Find where the given text appears and provide that cell's center as (x, y) coordinate. 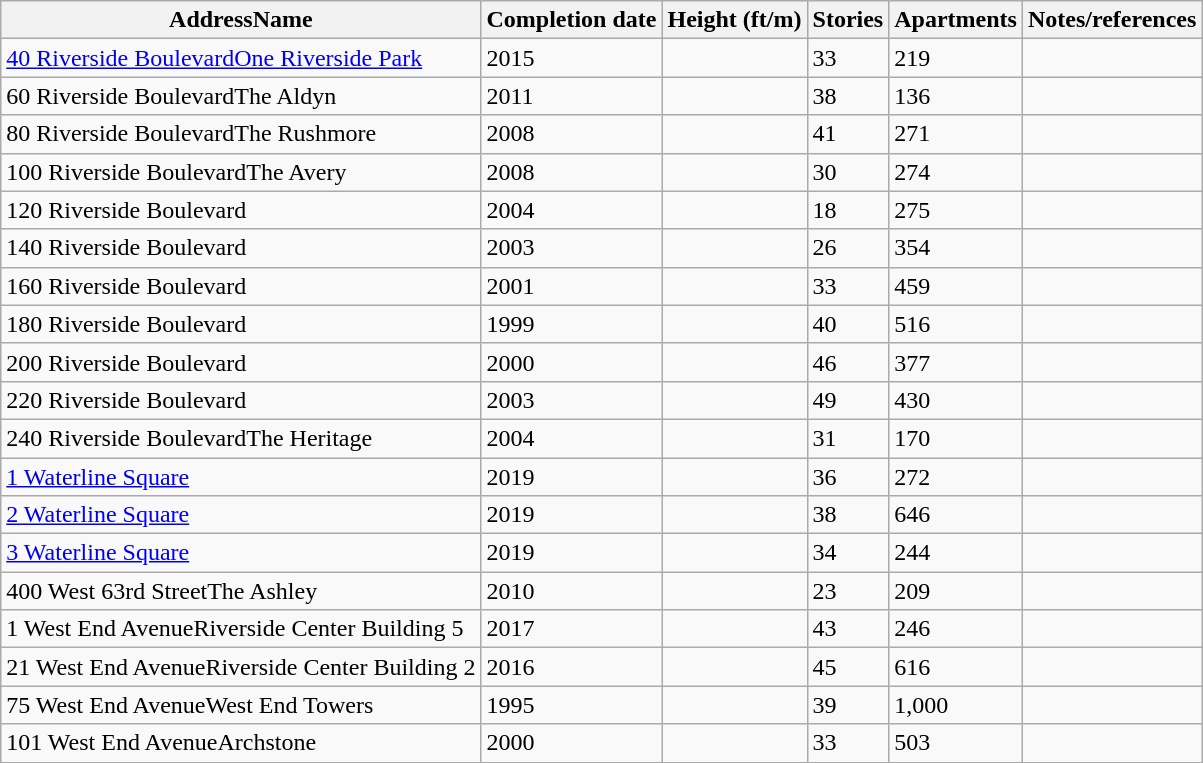
101 West End AvenueArchstone (241, 743)
136 (956, 96)
219 (956, 58)
31 (848, 438)
36 (848, 477)
180 Riverside Boulevard (241, 324)
1999 (572, 324)
616 (956, 667)
2011 (572, 96)
60 Riverside BoulevardThe Aldyn (241, 96)
26 (848, 248)
40 Riverside BoulevardOne Riverside Park (241, 58)
274 (956, 172)
400 West 63rd StreetThe Ashley (241, 591)
120 Riverside Boulevard (241, 210)
377 (956, 362)
30 (848, 172)
3 Waterline Square (241, 553)
2015 (572, 58)
275 (956, 210)
43 (848, 629)
2001 (572, 286)
516 (956, 324)
45 (848, 667)
1 Waterline Square (241, 477)
75 West End AvenueWest End Towers (241, 705)
41 (848, 134)
Stories (848, 20)
246 (956, 629)
80 Riverside BoulevardThe Rushmore (241, 134)
2016 (572, 667)
46 (848, 362)
160 Riverside Boulevard (241, 286)
354 (956, 248)
AddressName (241, 20)
2 Waterline Square (241, 515)
21 West End AvenueRiverside Center Building 2 (241, 667)
200 Riverside Boulevard (241, 362)
272 (956, 477)
170 (956, 438)
503 (956, 743)
1,000 (956, 705)
34 (848, 553)
1995 (572, 705)
Notes/references (1112, 20)
209 (956, 591)
Height (ft/m) (734, 20)
2017 (572, 629)
Apartments (956, 20)
100 Riverside BoulevardThe Avery (241, 172)
2010 (572, 591)
271 (956, 134)
23 (848, 591)
220 Riverside Boulevard (241, 400)
244 (956, 553)
1 West End AvenueRiverside Center Building 5 (241, 629)
646 (956, 515)
49 (848, 400)
Completion date (572, 20)
18 (848, 210)
240 Riverside BoulevardThe Heritage (241, 438)
140 Riverside Boulevard (241, 248)
40 (848, 324)
430 (956, 400)
459 (956, 286)
39 (848, 705)
